Return the [x, y] coordinate for the center point of the cell that contains the specified text.  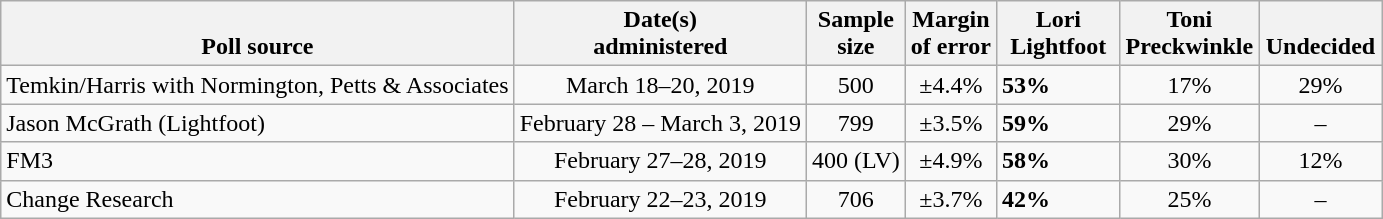
17% [1190, 85]
59% [1059, 123]
Poll source [258, 34]
Change Research [258, 199]
Date(s)administered [660, 34]
706 [856, 199]
Samplesize [856, 34]
March 18–20, 2019 [660, 85]
53% [1059, 85]
12% [1321, 161]
±3.5% [950, 123]
Temkin/Harris with Normington, Petts & Associates [258, 85]
30% [1190, 161]
42% [1059, 199]
February 27–28, 2019 [660, 161]
LoriLightfoot [1059, 34]
February 22–23, 2019 [660, 199]
Jason McGrath (Lightfoot) [258, 123]
±3.7% [950, 199]
FM3 [258, 161]
500 [856, 85]
±4.9% [950, 161]
25% [1190, 199]
58% [1059, 161]
799 [856, 123]
400 (LV) [856, 161]
±4.4% [950, 85]
ToniPreckwinkle [1190, 34]
February 28 – March 3, 2019 [660, 123]
Undecided [1321, 34]
Marginof error [950, 34]
